Return (x, y) of the center of cell containing provided text 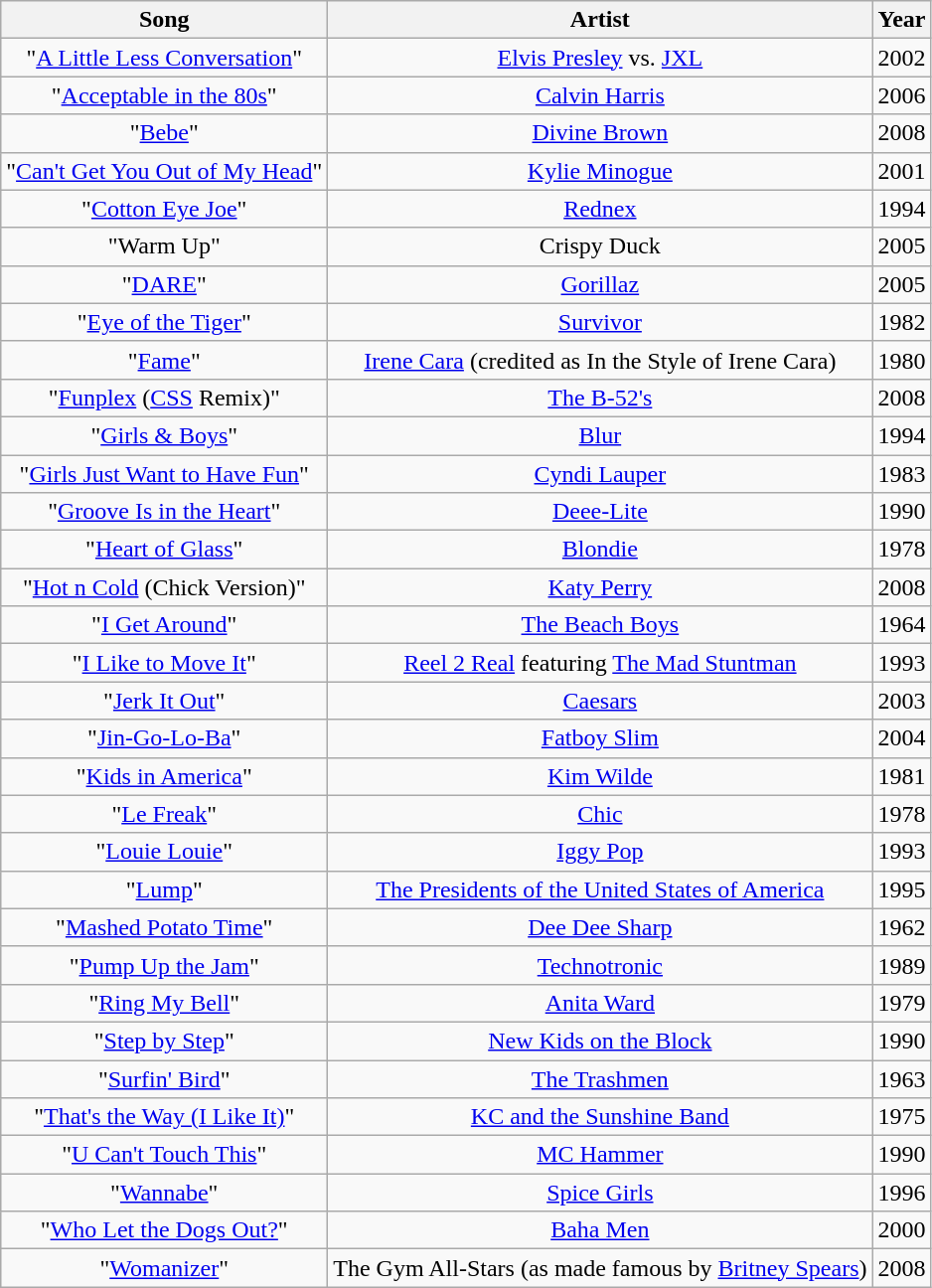
"Jin-Go-Lo-Ba" (165, 738)
"Warm Up" (165, 246)
2000 (902, 1230)
"Step by Step" (165, 1041)
Irene Cara (credited as In the Style of Irene Cara) (600, 360)
"Acceptable in the 80s" (165, 95)
Cyndi Lauper (600, 474)
2002 (902, 58)
Anita Ward (600, 1003)
"Lump" (165, 889)
2001 (902, 171)
"Hot n Cold (Chick Version)" (165, 587)
"Womanizer" (165, 1268)
"Ring My Bell" (165, 1003)
2004 (902, 738)
The Gym All-Stars (as made famous by Britney Spears) (600, 1268)
Reel 2 Real featuring The Mad Stuntman (600, 663)
The Beach Boys (600, 625)
Artist (600, 20)
New Kids on the Block (600, 1041)
1989 (902, 965)
"U Can't Touch This" (165, 1155)
Iggy Pop (600, 852)
"Kids in America" (165, 776)
"Fame" (165, 360)
"I Get Around" (165, 625)
"Bebe" (165, 133)
Chic (600, 814)
"Pump Up the Jam" (165, 965)
1996 (902, 1193)
1963 (902, 1078)
Spice Girls (600, 1193)
Survivor (600, 322)
Gorillaz (600, 284)
"Who Let the Dogs Out?" (165, 1230)
Blondie (600, 550)
The B-52's (600, 398)
2006 (902, 95)
"Girls & Boys" (165, 435)
Blur (600, 435)
1995 (902, 889)
Katy Perry (600, 587)
"A Little Less Conversation" (165, 58)
"DARE" (165, 284)
"Le Freak" (165, 814)
Calvin Harris (600, 95)
Deee-Lite (600, 512)
"Surfin' Bird" (165, 1078)
"Eye of the Tiger" (165, 322)
1979 (902, 1003)
Baha Men (600, 1230)
KC and the Sunshine Band (600, 1117)
"Cotton Eye Joe" (165, 209)
Caesars (600, 701)
1980 (902, 360)
"Funplex (CSS Remix)" (165, 398)
"Groove Is in the Heart" (165, 512)
Kim Wilde (600, 776)
"Girls Just Want to Have Fun" (165, 474)
1982 (902, 322)
"That's the Way (I Like It)" (165, 1117)
Divine Brown (600, 133)
Rednex (600, 209)
Year (902, 20)
MC Hammer (600, 1155)
"Heart of Glass" (165, 550)
The Trashmen (600, 1078)
The Presidents of the United States of America (600, 889)
"Jerk It Out" (165, 701)
1962 (902, 927)
1964 (902, 625)
1981 (902, 776)
Technotronic (600, 965)
1975 (902, 1117)
Kylie Minogue (600, 171)
"Wannabe" (165, 1193)
"Louie Louie" (165, 852)
Elvis Presley vs. JXL (600, 58)
Fatboy Slim (600, 738)
"Can't Get You Out of My Head" (165, 171)
Dee Dee Sharp (600, 927)
2003 (902, 701)
Song (165, 20)
Crispy Duck (600, 246)
"I Like to Move It" (165, 663)
1983 (902, 474)
"Mashed Potato Time" (165, 927)
